From the cell containing the given text, extract its center point as (x, y) coordinate. 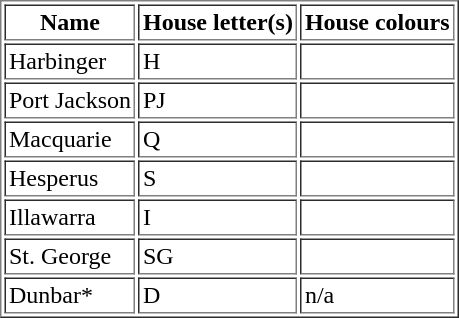
Name (70, 22)
D (218, 296)
Macquarie (70, 140)
Q (218, 140)
House colours (377, 22)
House letter(s) (218, 22)
St. George (70, 256)
S (218, 178)
SG (218, 256)
Illawarra (70, 218)
n/a (377, 296)
Harbinger (70, 62)
Port Jackson (70, 100)
H (218, 62)
Dunbar* (70, 296)
I (218, 218)
Hesperus (70, 178)
PJ (218, 100)
